Find where the given text appears and provide that cell's center as [x, y] coordinate. 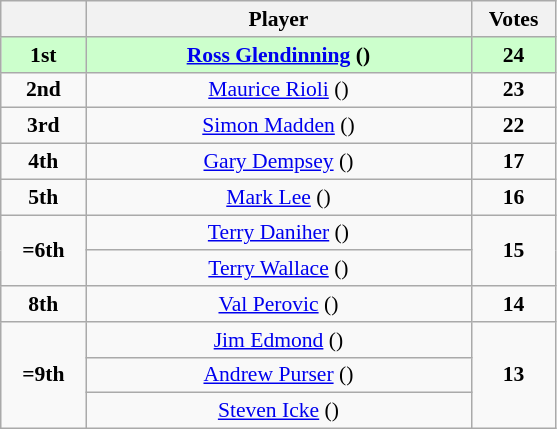
14 [514, 304]
24 [514, 55]
=6th [44, 250]
Terry Daniher () [278, 233]
16 [514, 197]
Player [278, 19]
Terry Wallace () [278, 269]
Steven Icke () [278, 411]
Gary Dempsey () [278, 162]
1st [44, 55]
5th [44, 197]
=9th [44, 376]
Mark Lee () [278, 197]
2nd [44, 90]
22 [514, 126]
Jim Edmond () [278, 340]
4th [44, 162]
Votes [514, 19]
17 [514, 162]
23 [514, 90]
3rd [44, 126]
Andrew Purser () [278, 375]
15 [514, 250]
13 [514, 376]
Ross Glendinning () [278, 55]
8th [44, 304]
Val Perovic () [278, 304]
Maurice Rioli () [278, 90]
Simon Madden () [278, 126]
